From the cell containing the given text, extract its center point as (x, y) coordinate. 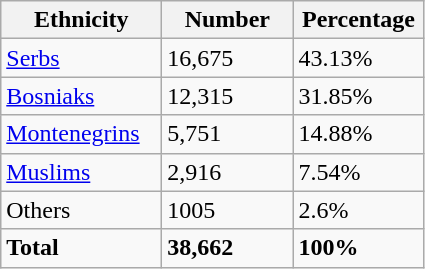
38,662 (228, 248)
Bosniaks (82, 96)
Number (228, 20)
16,675 (228, 58)
Muslims (82, 172)
Percentage (358, 20)
1005 (228, 210)
14.88% (358, 134)
2,916 (228, 172)
12,315 (228, 96)
100% (358, 248)
43.13% (358, 58)
Montenegrins (82, 134)
2.6% (358, 210)
Serbs (82, 58)
5,751 (228, 134)
31.85% (358, 96)
Ethnicity (82, 20)
7.54% (358, 172)
Total (82, 248)
Others (82, 210)
